Return the [X, Y] coordinate for the center point of the cell that contains the specified text.  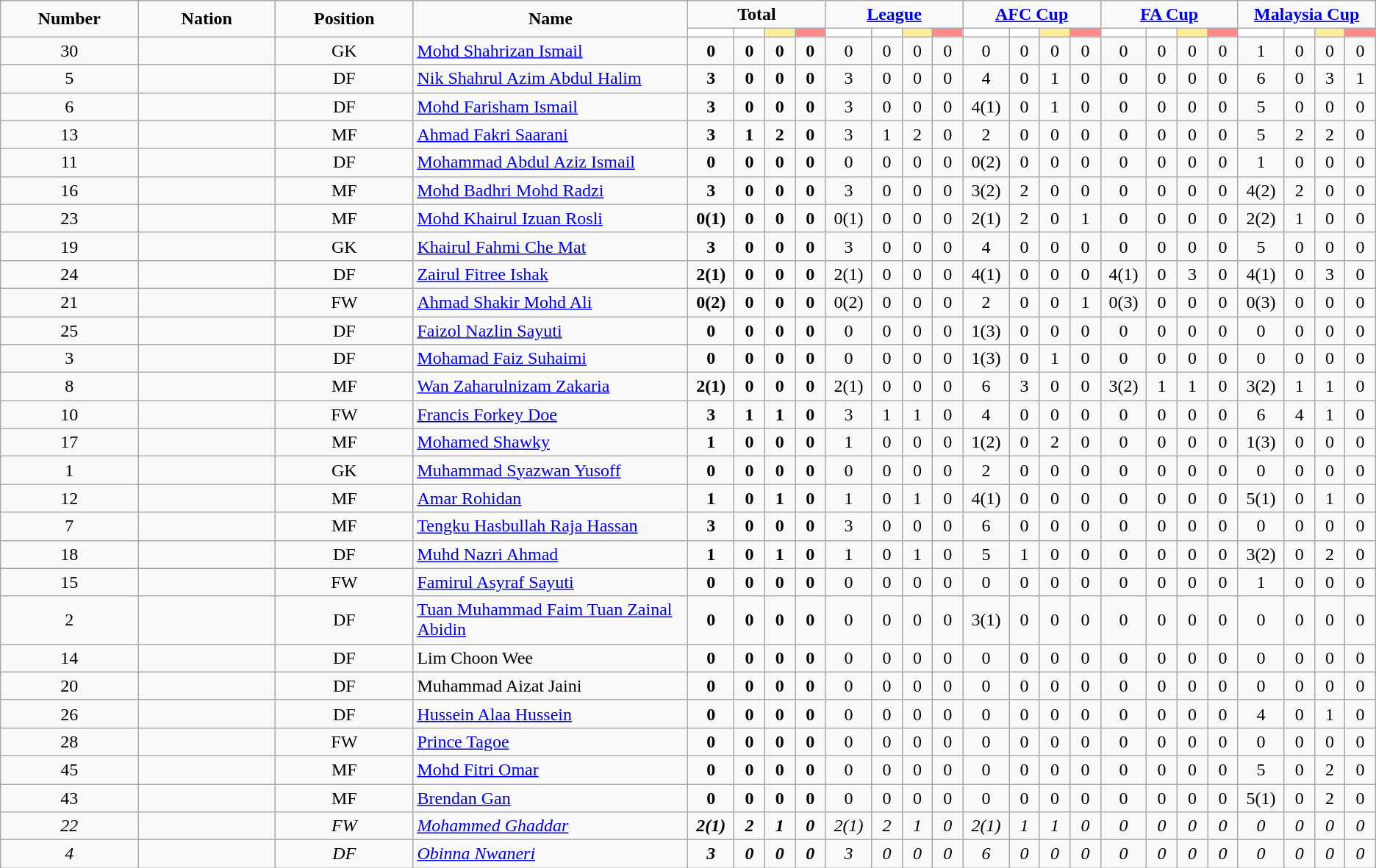
16 [69, 190]
Amar Rohidan [551, 498]
AFC Cup [1032, 15]
Ahmad Shakir Mohd Ali [551, 302]
Number [69, 19]
Malaysia Cup [1307, 15]
Lim Choon Wee [551, 658]
Nik Shahrul Azim Abdul Halim [551, 79]
Mohd Shahrizan Ismail [551, 51]
17 [69, 442]
43 [69, 797]
Wan Zaharulnizam Zakaria [551, 387]
18 [69, 554]
Mohd Khairul Izuan Rosli [551, 218]
2(2) [1261, 218]
24 [69, 274]
Mohd Farisham Ismail [551, 107]
Francis Forkey Doe [551, 415]
14 [69, 658]
15 [69, 582]
26 [69, 714]
20 [69, 686]
28 [69, 742]
25 [69, 330]
3(1) [986, 620]
19 [69, 246]
Faizol Nazlin Sayuti [551, 330]
45 [69, 770]
Mohd Badhri Mohd Radzi [551, 190]
22 [69, 826]
7 [69, 526]
Muhd Nazri Ahmad [551, 554]
Position [344, 19]
Prince Tagoe [551, 742]
Zairul Fitree Ishak [551, 274]
8 [69, 387]
23 [69, 218]
Nation [207, 19]
Muhammad Syazwan Yusoff [551, 470]
Mohammed Ghaddar [551, 826]
Hussein Alaa Hussein [551, 714]
Name [551, 19]
13 [69, 134]
4(2) [1261, 190]
21 [69, 302]
Famirul Asyraf Sayuti [551, 582]
11 [69, 162]
Mohamed Shawky [551, 442]
Obinna Nwaneri [551, 854]
10 [69, 415]
Mohamad Faiz Suhaimi [551, 359]
Brendan Gan [551, 797]
30 [69, 51]
12 [69, 498]
Muhammad Aizat Jaini [551, 686]
Tengku Hasbullah Raja Hassan [551, 526]
Tuan Muhammad Faim Tuan Zainal Abidin [551, 620]
Khairul Fahmi Che Mat [551, 246]
League [894, 15]
1(2) [986, 442]
Ahmad Fakri Saarani [551, 134]
Total [757, 15]
FA Cup [1169, 15]
Mohd Fitri Omar [551, 770]
Mohammad Abdul Aziz Ismail [551, 162]
